Detect which cell encompasses the target text, then output its [X, Y] center coordinate. 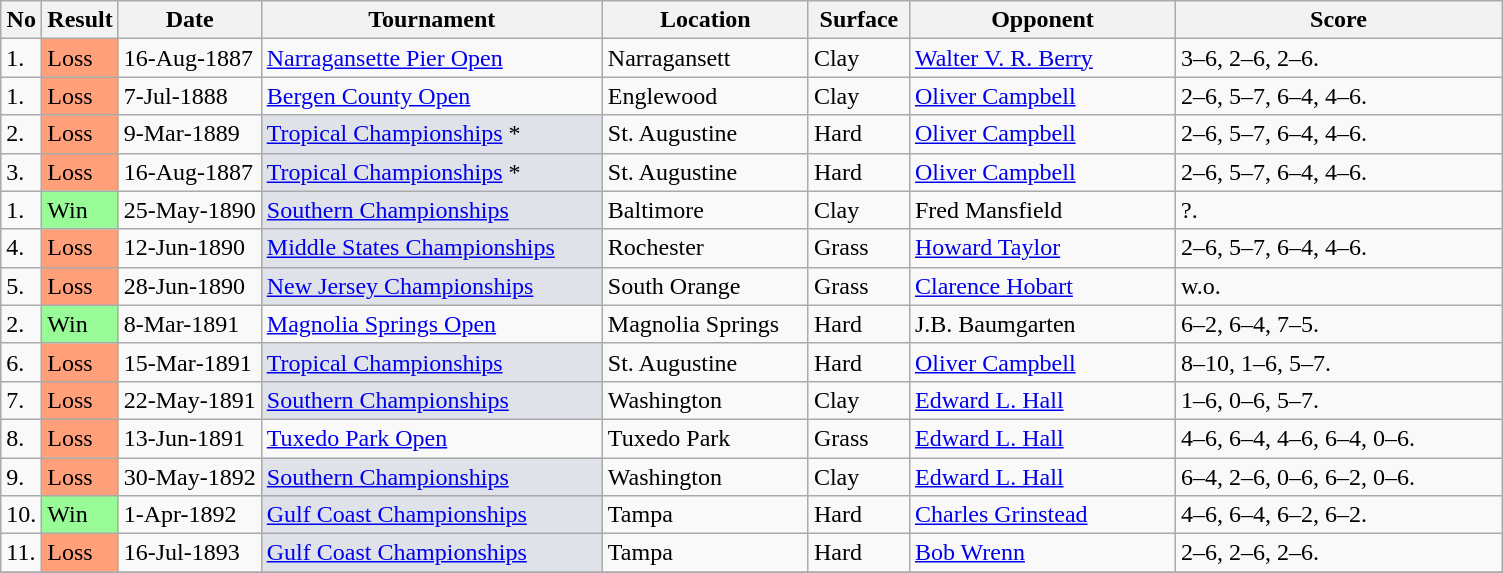
4. [22, 248]
13‑Jun‑1891 [190, 438]
6–2, 6–4, 7–5. [1339, 324]
Tuxedo Park Open [432, 438]
Magnolia Springs [705, 324]
Charles Grinstead [1042, 515]
Opponent [1042, 20]
Narragansette Pier Open [432, 58]
Location [705, 20]
4–6, 6–4, 6–2, 6–2. [1339, 515]
6–4, 2–6, 0–6, 6–2, 0–6. [1339, 477]
Tuxedo Park [705, 438]
7‑Jul‑1888 [190, 96]
5. [22, 286]
Clarence Hobart [1042, 286]
Narragansett [705, 58]
Walter V. R. Berry [1042, 58]
?. [1339, 210]
2–6, 2–6, 2–6. [1339, 553]
7. [22, 400]
Magnolia Springs Open [432, 324]
Bob Wrenn [1042, 553]
9. [22, 477]
3–6, 2–6, 2–6. [1339, 58]
New Jersey Championships [432, 286]
w.o. [1339, 286]
Score [1339, 20]
8. [22, 438]
25-May-1890 [190, 210]
Tropical Championships [432, 362]
4–6, 6–4, 4–6, 6–4, 0–6. [1339, 438]
Bergen County Open [432, 96]
1–6, 0–6, 5–7. [1339, 400]
Middle States Championships [432, 248]
Howard Taylor [1042, 248]
Tournament [432, 20]
Surface [858, 20]
15‑Mar‑1891 [190, 362]
8–10, 1–6, 5–7. [1339, 362]
Fred Mansfield [1042, 210]
16‑Jul‑1893 [190, 553]
Baltimore [705, 210]
22‑May‑1891 [190, 400]
11. [22, 553]
3. [22, 172]
6. [22, 362]
No [22, 20]
Date [190, 20]
South Orange [705, 286]
1-Apr-1892 [190, 515]
9‑Mar‑1889 [190, 134]
10. [22, 515]
8-Mar-1891 [190, 324]
J.B. Baumgarten [1042, 324]
30‑May‑1892 [190, 477]
Rochester [705, 248]
28‑Jun‑1890 [190, 286]
12‑Jun‑1890 [190, 248]
Englewood [705, 96]
Result [80, 20]
